Output the (x, y) coordinate of the center of the cell containing the given text.  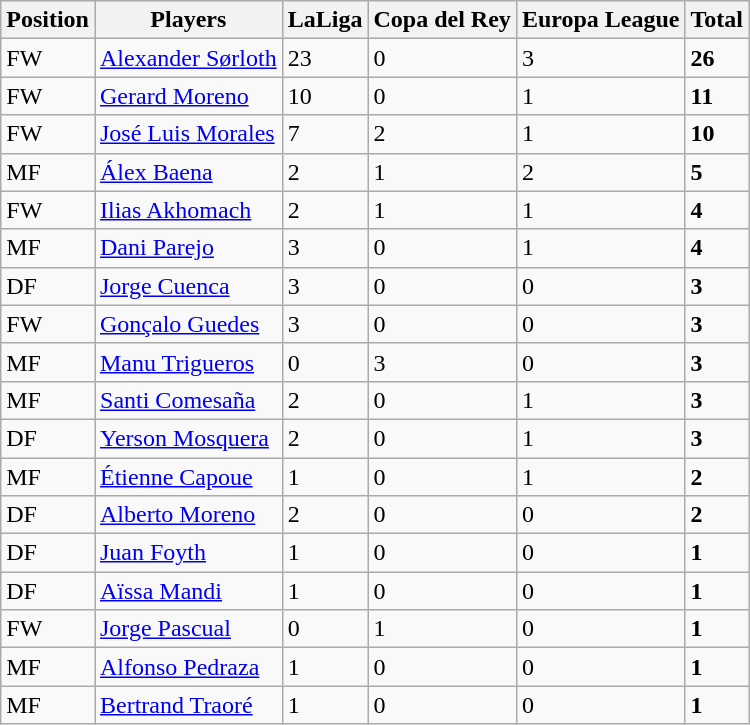
Dani Parejo (188, 248)
Alberto Moreno (188, 515)
5 (717, 172)
Total (717, 20)
11 (717, 96)
José Luis Morales (188, 134)
LaLiga (325, 20)
Étienne Capoue (188, 477)
Alexander Sørloth (188, 58)
Position (48, 20)
Players (188, 20)
Manu Trigueros (188, 362)
Aïssa Mandi (188, 591)
Gonçalo Guedes (188, 324)
26 (717, 58)
Yerson Mosquera (188, 438)
Alfonso Pedraza (188, 667)
Santi Comesaña (188, 400)
Jorge Cuenca (188, 286)
Juan Foyth (188, 553)
7 (325, 134)
Jorge Pascual (188, 629)
Gerard Moreno (188, 96)
Europa League (600, 20)
Álex Baena (188, 172)
Ilias Akhomach (188, 210)
Bertrand Traoré (188, 705)
23 (325, 58)
Copa del Rey (442, 20)
